Return [X, Y] of the center of cell containing provided text 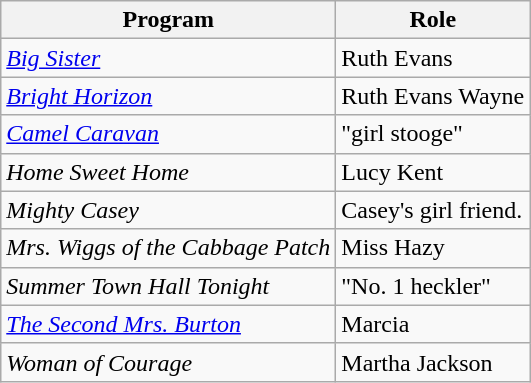
Lucy Kent [433, 172]
Woman of Courage [168, 362]
Ruth Evans [433, 58]
"No. 1 heckler" [433, 286]
Program [168, 20]
Casey's girl friend. [433, 210]
Ruth Evans Wayne [433, 96]
Mighty Casey [168, 210]
Mrs. Wiggs of the Cabbage Patch [168, 248]
Home Sweet Home [168, 172]
Martha Jackson [433, 362]
"girl stooge" [433, 134]
Role [433, 20]
Miss Hazy [433, 248]
Summer Town Hall Tonight [168, 286]
Bright Horizon [168, 96]
Marcia [433, 324]
The Second Mrs. Burton [168, 324]
Big Sister [168, 58]
Camel Caravan [168, 134]
